Identify which cell holds the provided text, then report its [x, y] central coordinate. 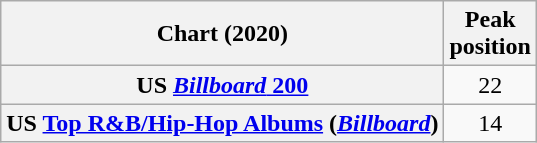
US Top R&B/Hip-Hop Albums (Billboard) [222, 123]
US Billboard 200 [222, 85]
22 [490, 85]
Chart (2020) [222, 34]
Peakposition [490, 34]
14 [490, 123]
